For the text-containing cell, return its midpoint in (x, y) coordinate format. 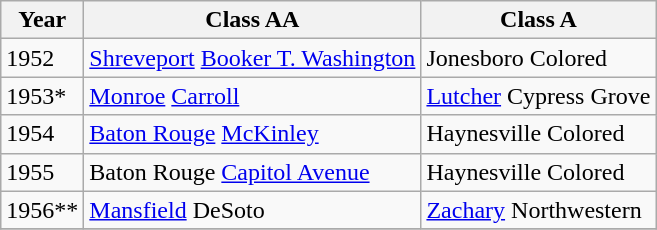
Lutcher Cypress Grove (538, 96)
Zachary Northwestern (538, 210)
1952 (42, 58)
1953* (42, 96)
Baton Rouge McKinley (252, 134)
Shreveport Booker T. Washington (252, 58)
1954 (42, 134)
Jonesboro Colored (538, 58)
Monroe Carroll (252, 96)
Class A (538, 20)
1955 (42, 172)
Class AA (252, 20)
Year (42, 20)
1956** (42, 210)
Mansfield DeSoto (252, 210)
Baton Rouge Capitol Avenue (252, 172)
